Detect which cell encompasses the target text, then output its [X, Y] center coordinate. 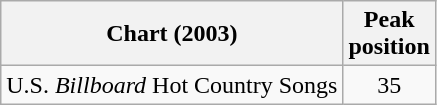
U.S. Billboard Hot Country Songs [172, 85]
35 [389, 85]
Chart (2003) [172, 34]
Peakposition [389, 34]
